Identify which cell holds the provided text, then report its (X, Y) central coordinate. 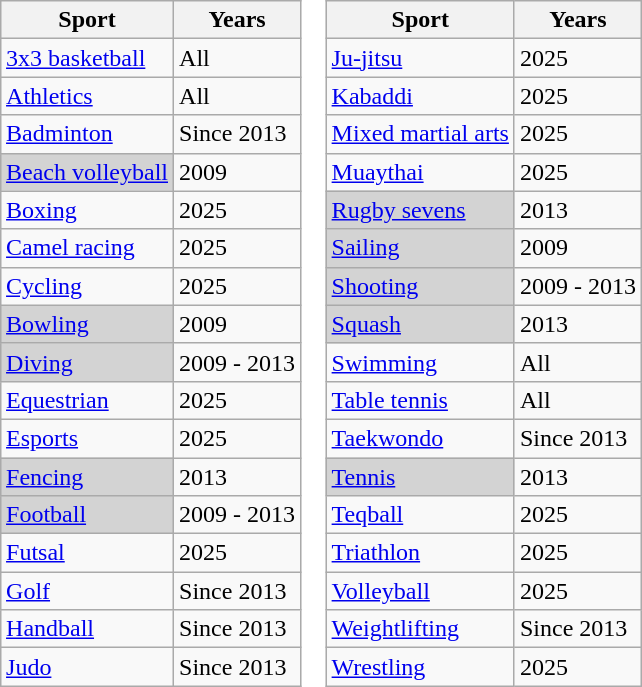
Handball (88, 629)
Camel racing (88, 248)
Golf (88, 591)
3x3 basketball (88, 58)
Teqball (420, 515)
Football (88, 515)
Futsal (88, 553)
Shooting (420, 286)
Rugby sevens (420, 210)
Bowling (88, 324)
Muaythai (420, 172)
Weightlifting (420, 629)
Badminton (88, 134)
Fencing (88, 477)
Tennis (420, 477)
Esports (88, 438)
Beach volleyball (88, 172)
Equestrian (88, 400)
Athletics (88, 96)
Sailing (420, 248)
Taekwondo (420, 438)
Diving (88, 362)
Swimming (420, 362)
Mixed martial arts (420, 134)
Triathlon (420, 553)
Kabaddi (420, 96)
Judo (88, 667)
Wrestling (420, 667)
Squash (420, 324)
Cycling (88, 286)
Ju-jitsu (420, 58)
Volleyball (420, 591)
Table tennis (420, 400)
Boxing (88, 210)
